Determine the [x, y] coordinate at the center of the cell enclosing the given text.  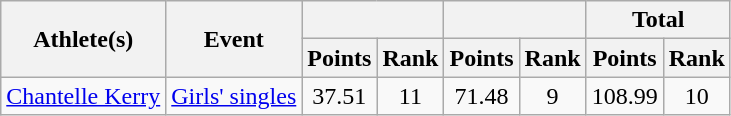
Chantelle Kerry [84, 96]
Event [234, 39]
Girls' singles [234, 96]
11 [410, 96]
Athlete(s) [84, 39]
71.48 [482, 96]
Total [658, 20]
10 [696, 96]
108.99 [624, 96]
9 [552, 96]
37.51 [340, 96]
